Locate the cell with the specified text and output its (x, y) center coordinate. 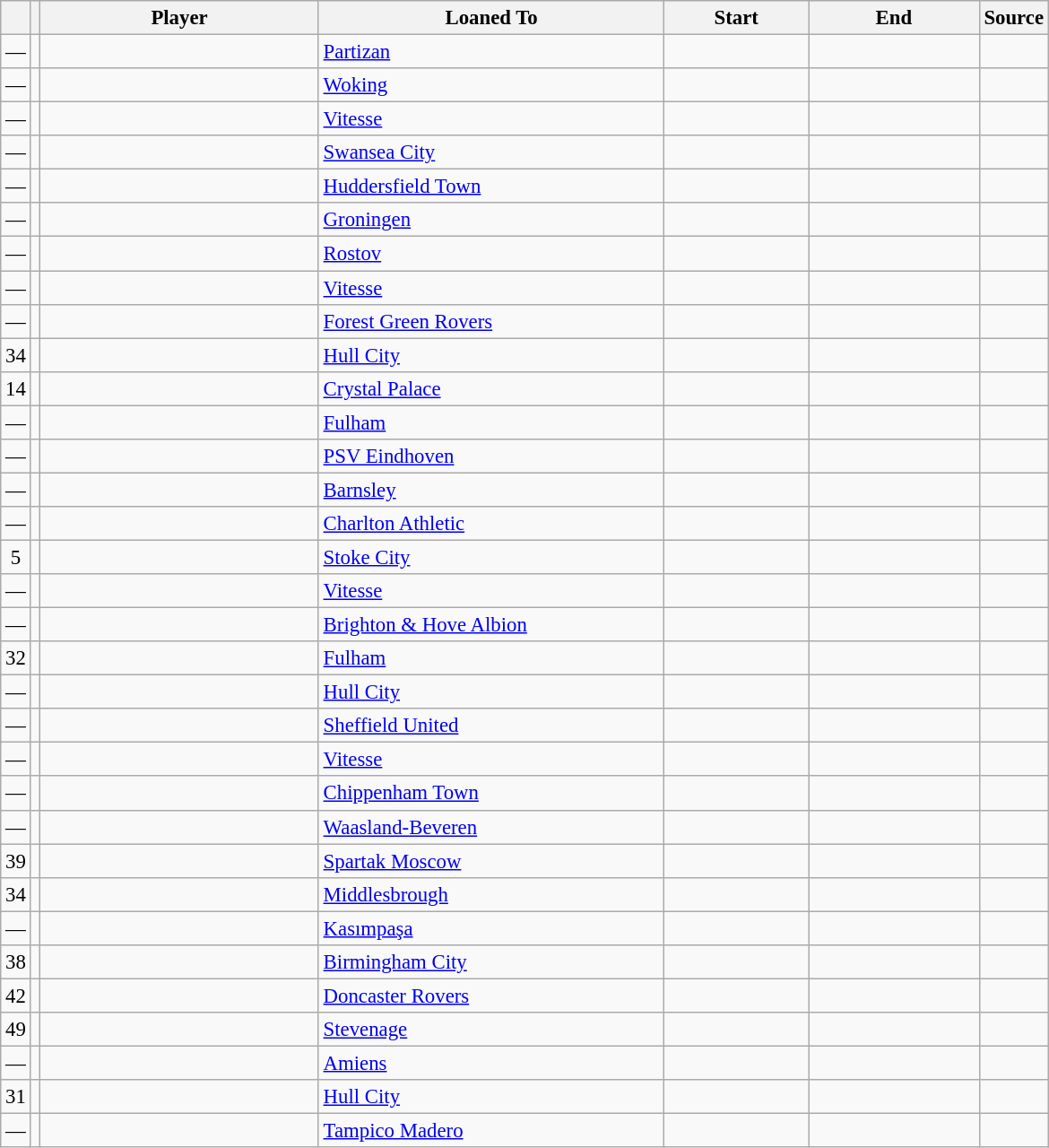
Barnsley (491, 490)
Kasımpaşa (491, 928)
Source (1013, 18)
End (895, 18)
31 (16, 1097)
Birmingham City (491, 962)
39 (16, 861)
Middlesbrough (491, 894)
Rostov (491, 254)
Brighton & Hove Albion (491, 625)
Partizan (491, 52)
Crystal Palace (491, 388)
Sheffield United (491, 726)
Amiens (491, 1063)
38 (16, 962)
Tampico Madero (491, 1131)
Loaned To (491, 18)
Huddersfield Town (491, 187)
Doncaster Rovers (491, 996)
Woking (491, 85)
Chippenham Town (491, 794)
14 (16, 388)
Player (179, 18)
Forest Green Rovers (491, 321)
42 (16, 996)
5 (16, 557)
Waasland-Beveren (491, 827)
Stoke City (491, 557)
49 (16, 1030)
Spartak Moscow (491, 861)
Stevenage (491, 1030)
32 (16, 658)
Charlton Athletic (491, 524)
Swansea City (491, 152)
PSV Eindhoven (491, 457)
Start (737, 18)
Groningen (491, 220)
